Return (x, y) of the center of cell containing provided text 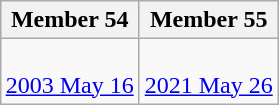
2003 May 16 (70, 72)
2021 May 26 (208, 72)
Member 55 (208, 20)
Member 54 (70, 20)
